Identify which cell holds the provided text, then report its [X, Y] central coordinate. 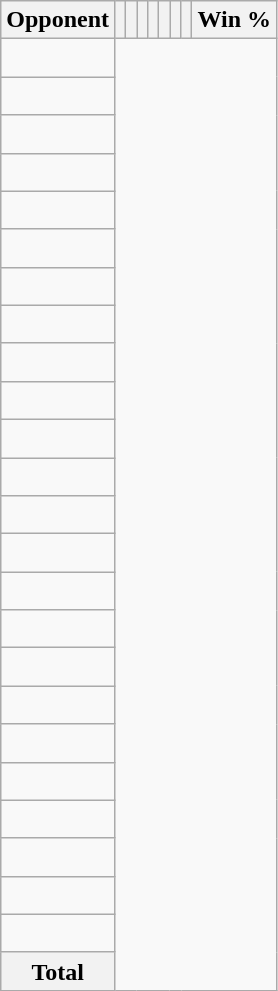
Total [58, 971]
Opponent [58, 20]
Win % [234, 20]
